Pinpoint the cell where the given text exists, returning its (x, y) midpoint coordinate. 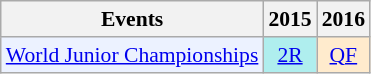
Events (132, 19)
World Junior Championships (132, 55)
2015 (290, 19)
QF (344, 55)
2016 (344, 19)
2R (290, 55)
